From the cell containing the given text, extract its center point as [X, Y] coordinate. 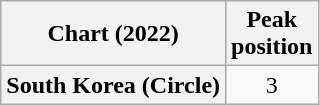
South Korea (Circle) [114, 85]
Peakposition [272, 34]
3 [272, 85]
Chart (2022) [114, 34]
